Identify which cell holds the provided text, then report its [x, y] central coordinate. 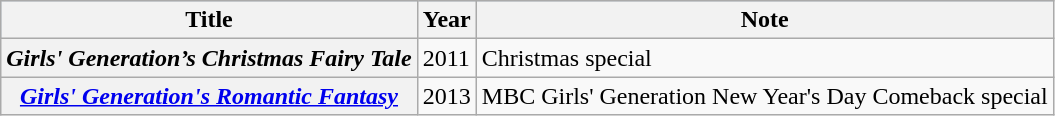
2013 [446, 96]
Title [209, 20]
Girls' Generation’s Christmas Fairy Tale [209, 58]
2011 [446, 58]
MBC Girls' Generation New Year's Day Comeback special [764, 96]
Note [764, 20]
Year [446, 20]
Girls' Generation's Romantic Fantasy [209, 96]
Christmas special [764, 58]
